Locate the cell with the specified text and output its (x, y) center coordinate. 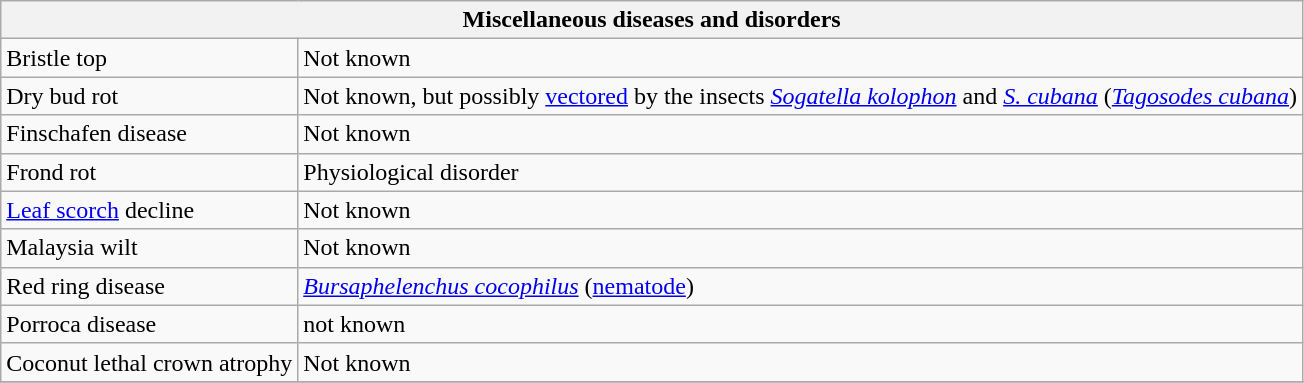
Dry bud rot (150, 96)
Frond rot (150, 172)
Finschafen disease (150, 134)
Coconut lethal crown atrophy (150, 362)
Malaysia wilt (150, 248)
Bristle top (150, 58)
Physiological disorder (800, 172)
Red ring disease (150, 286)
not known (800, 324)
Porroca disease (150, 324)
Bursaphelenchus cocophilus (nematode) (800, 286)
Miscellaneous diseases and disorders (652, 20)
Leaf scorch decline (150, 210)
Not known, but possibly vectored by the insects Sogatella kolophon and S. cubana (Tagosodes cubana) (800, 96)
